Return the (X, Y) coordinate for the center point of the cell that contains the specified text.  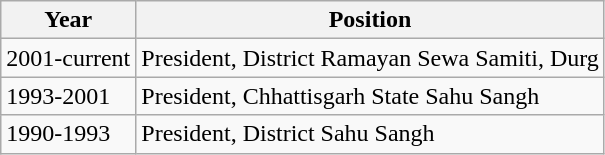
President, District Sahu Sangh (370, 134)
2001-current (68, 58)
1990-1993 (68, 134)
President, District Ramayan Sewa Samiti, Durg (370, 58)
Year (68, 20)
President, Chhattisgarh State Sahu Sangh (370, 96)
Position (370, 20)
1993-2001 (68, 96)
